Locate the cell with the specified text and output its [X, Y] center coordinate. 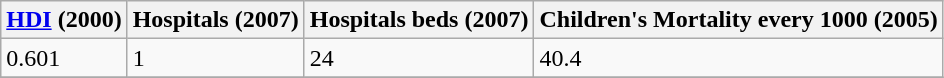
Hospitals (2007) [216, 20]
HDI (2000) [64, 20]
Hospitals beds (2007) [419, 20]
40.4 [738, 58]
0.601 [64, 58]
1 [216, 58]
Children's Mortality every 1000 (2005) [738, 20]
24 [419, 58]
